Pinpoint the cell where the given text exists, returning its [x, y] midpoint coordinate. 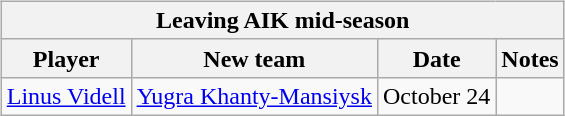
Linus Videll [66, 96]
New team [254, 58]
Yugra Khanty-Mansiysk [254, 96]
Notes [530, 58]
Player [66, 58]
October 24 [436, 96]
Date [436, 58]
Leaving AIK mid-season [282, 20]
